Locate the cell with the specified text and output its [x, y] center coordinate. 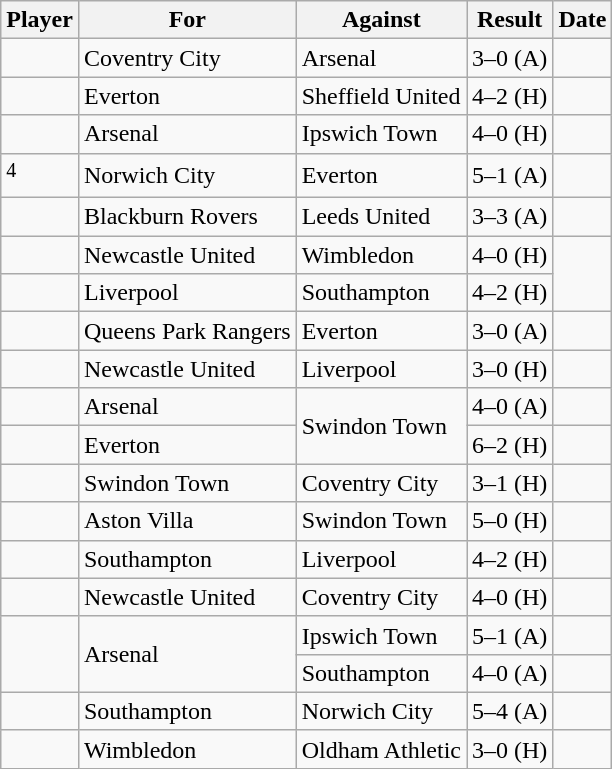
3–1 (H) [509, 483]
Player [40, 20]
Blackburn Rovers [187, 217]
5–4 (A) [509, 711]
Queens Park Rangers [187, 331]
For [187, 20]
5–0 (H) [509, 521]
Against [381, 20]
Sheffield United [381, 96]
Aston Villa [187, 521]
Leeds United [381, 217]
Result [509, 20]
6–2 (H) [509, 445]
Date [582, 20]
3–3 (A) [509, 217]
4 [40, 176]
Oldham Athletic [381, 749]
